Locate the cell with the specified text and output its [x, y] center coordinate. 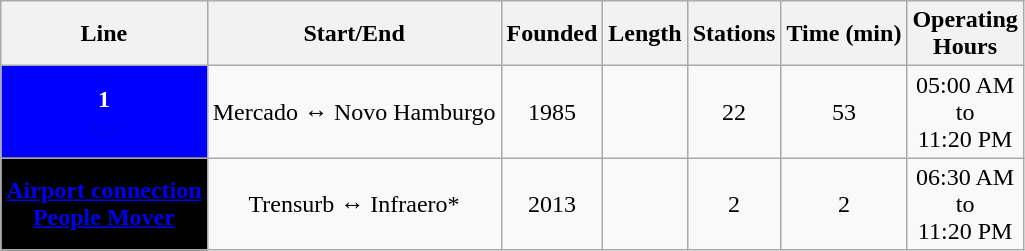
53 [844, 112]
Airport connectionPeople Mover [104, 204]
Founded [552, 34]
06:30 AM to 11:20 PM [965, 204]
Length [645, 34]
Time (min) [844, 34]
Mercado ↔ Novo Hamburgo [354, 112]
1985 [552, 112]
1Azul [104, 112]
Trensurb ↔ Infraero* [354, 204]
05:00 AM to 11:20 PM [965, 112]
OperatingHours [965, 34]
2013 [552, 204]
Line [104, 34]
Start/End [354, 34]
22 [734, 112]
Stations [734, 34]
